Detect which cell encompasses the target text, then output its (x, y) center coordinate. 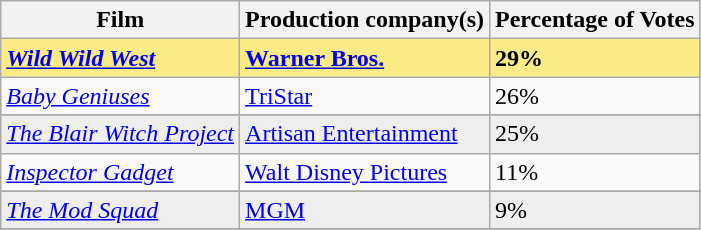
29% (596, 58)
Production company(s) (365, 20)
Percentage of Votes (596, 20)
9% (596, 210)
Warner Bros. (365, 58)
Walt Disney Pictures (365, 172)
26% (596, 96)
Film (120, 20)
Artisan Entertainment (365, 134)
MGM (365, 210)
Inspector Gadget (120, 172)
Baby Geniuses (120, 96)
The Blair Witch Project (120, 134)
The Mod Squad (120, 210)
25% (596, 134)
Wild Wild West (120, 58)
11% (596, 172)
TriStar (365, 96)
